Scan for the cell matching the given text and deliver its [x, y] coordinate at center. 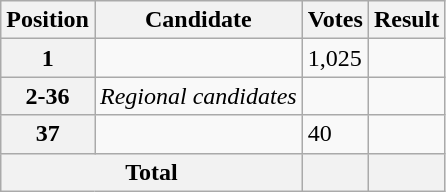
Total [152, 172]
1,025 [335, 58]
2-36 [48, 96]
Result [406, 20]
Votes [335, 20]
40 [335, 134]
Candidate [198, 20]
Regional candidates [198, 96]
37 [48, 134]
1 [48, 58]
Position [48, 20]
